Provide the [X, Y] coordinate of the cell's center where the given text is located.  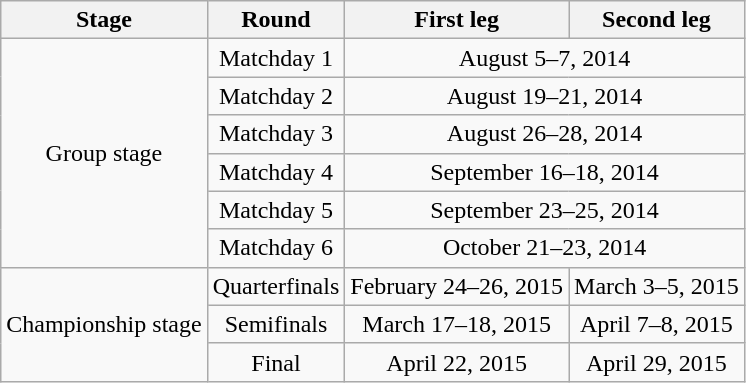
April 7–8, 2015 [657, 324]
March 3–5, 2015 [657, 286]
September 23–25, 2014 [544, 210]
August 26–28, 2014 [544, 134]
Championship stage [104, 324]
March 17–18, 2015 [457, 324]
Quarterfinals [276, 286]
Second leg [657, 20]
October 21–23, 2014 [544, 248]
September 16–18, 2014 [544, 172]
April 22, 2015 [457, 362]
Final [276, 362]
Semifinals [276, 324]
Matchday 5 [276, 210]
April 29, 2015 [657, 362]
Stage [104, 20]
August 5–7, 2014 [544, 58]
Matchday 3 [276, 134]
Matchday 6 [276, 248]
First leg [457, 20]
Matchday 2 [276, 96]
Matchday 4 [276, 172]
August 19–21, 2014 [544, 96]
Round [276, 20]
Matchday 1 [276, 58]
February 24–26, 2015 [457, 286]
Group stage [104, 153]
